Output the [X, Y] coordinate of the center of the cell containing the given text.  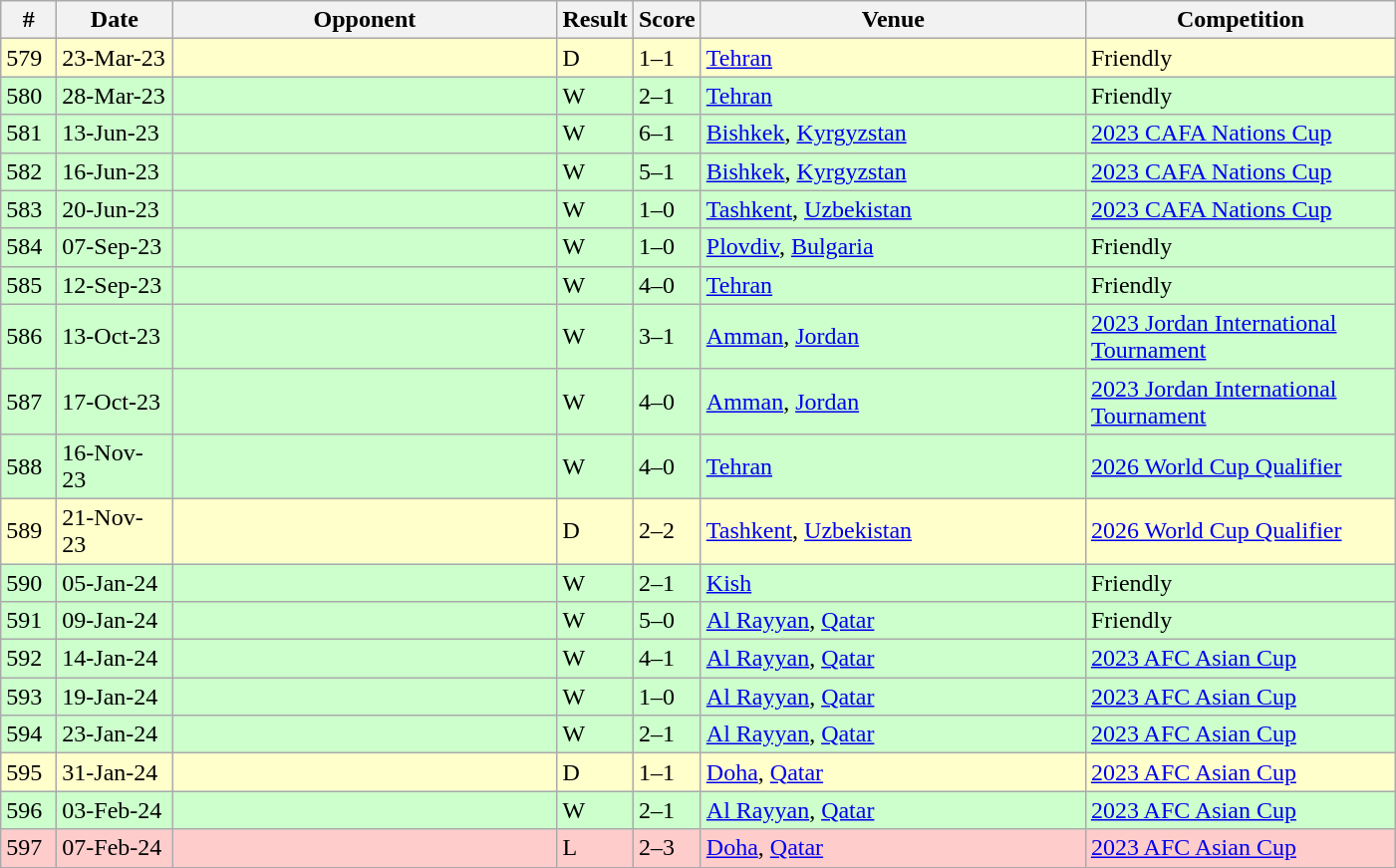
6–1 [667, 134]
579 [29, 58]
03-Feb-24 [115, 810]
582 [29, 171]
586 [29, 337]
3–1 [667, 337]
13-Oct-23 [115, 337]
588 [29, 466]
590 [29, 583]
07-Sep-23 [115, 247]
28-Mar-23 [115, 96]
Competition [1240, 20]
589 [29, 530]
581 [29, 134]
Venue [893, 20]
595 [29, 772]
591 [29, 621]
587 [29, 401]
31-Jan-24 [115, 772]
2–3 [667, 848]
5–0 [667, 621]
16-Nov-23 [115, 466]
L [595, 848]
20-Jun-23 [115, 209]
23-Jan-24 [115, 734]
09-Jan-24 [115, 621]
Plovdiv, Bulgaria [893, 247]
17-Oct-23 [115, 401]
13-Jun-23 [115, 134]
21-Nov-23 [115, 530]
12-Sep-23 [115, 285]
596 [29, 810]
580 [29, 96]
# [29, 20]
585 [29, 285]
19-Jan-24 [115, 697]
23-Mar-23 [115, 58]
14-Jan-24 [115, 659]
07-Feb-24 [115, 848]
593 [29, 697]
4–1 [667, 659]
Kish [893, 583]
592 [29, 659]
2–2 [667, 530]
5–1 [667, 171]
Score [667, 20]
Opponent [365, 20]
Result [595, 20]
583 [29, 209]
05-Jan-24 [115, 583]
594 [29, 734]
Date [115, 20]
16-Jun-23 [115, 171]
584 [29, 247]
597 [29, 848]
